Scan for the cell matching the given text and deliver its [X, Y] coordinate at center. 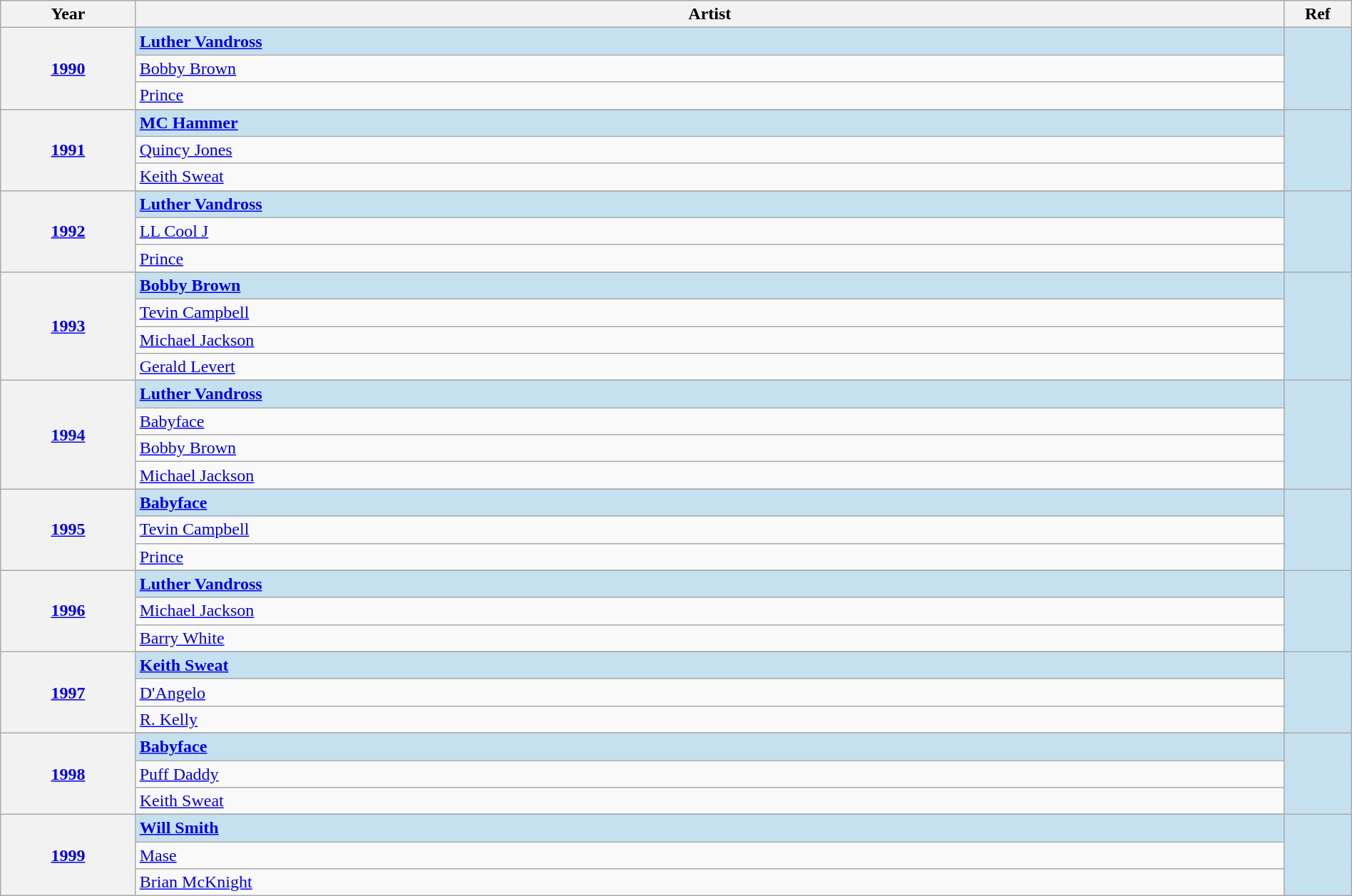
1995 [68, 530]
1996 [68, 611]
1991 [68, 150]
LL Cool J [710, 231]
Mase [710, 855]
Brian McKnight [710, 882]
Artist [710, 14]
Ref [1318, 14]
Will Smith [710, 828]
Quincy Jones [710, 150]
1998 [68, 773]
MC Hammer [710, 123]
1999 [68, 855]
Gerald Levert [710, 367]
R. Kelly [710, 719]
Puff Daddy [710, 773]
1997 [68, 692]
1993 [68, 326]
1992 [68, 231]
1994 [68, 435]
D'Angelo [710, 692]
1990 [68, 68]
Year [68, 14]
Barry White [710, 638]
